Return (x, y) of the center of cell containing provided text 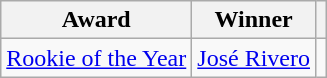
Award (96, 20)
Winner (254, 20)
Rookie of the Year (96, 58)
José Rivero (254, 58)
